Find where the given text appears and provide that cell's center as [X, Y] coordinate. 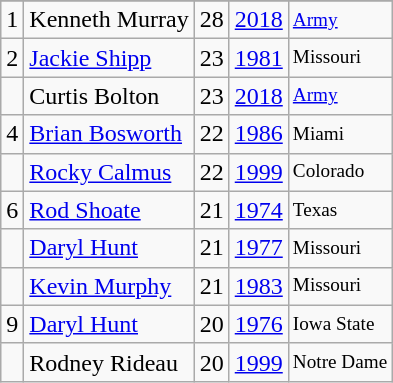
1986 [258, 134]
28 [212, 20]
Miami [340, 134]
1981 [258, 58]
1976 [258, 324]
Iowa State [340, 324]
Jackie Shipp [109, 58]
Texas [340, 210]
9 [12, 324]
Kenneth Murray [109, 20]
1983 [258, 286]
Rocky Calmus [109, 172]
2 [12, 58]
1974 [258, 210]
1977 [258, 248]
Rod Shoate [109, 210]
Brian Bosworth [109, 134]
1 [12, 20]
Kevin Murphy [109, 286]
Curtis Bolton [109, 96]
Rodney Rideau [109, 362]
4 [12, 134]
6 [12, 210]
Notre Dame [340, 362]
Colorado [340, 172]
